Detect which cell encompasses the target text, then output its [X, Y] center coordinate. 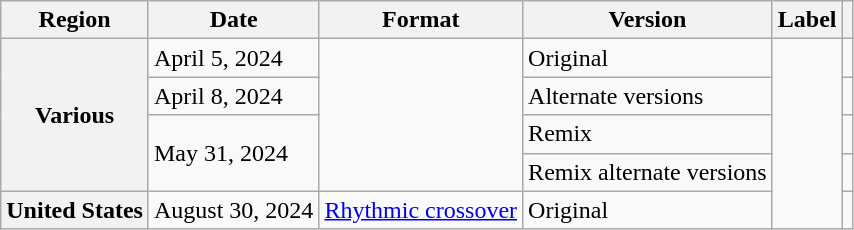
United States [75, 210]
April 8, 2024 [233, 96]
Various [75, 115]
Version [648, 20]
Remix alternate versions [648, 172]
Date [233, 20]
Rhythmic crossover [421, 210]
May 31, 2024 [233, 153]
Alternate versions [648, 96]
Format [421, 20]
Label [807, 20]
August 30, 2024 [233, 210]
April 5, 2024 [233, 58]
Remix [648, 134]
Region [75, 20]
